Capture the cell that displays the provided text and extract its [X, Y] central coordinate. 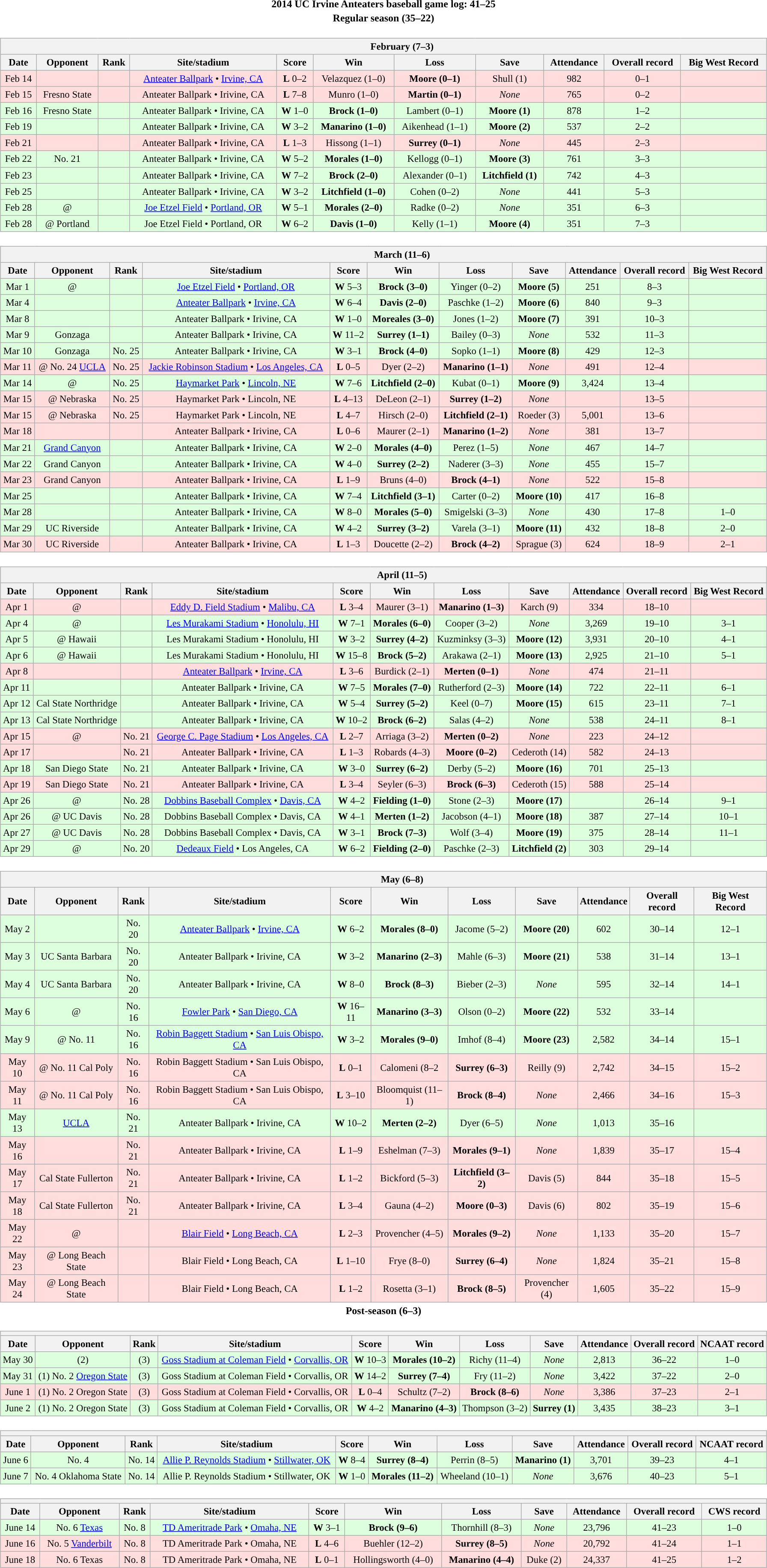
26–14 [657, 800]
24,337 [597, 1559]
12–3 [655, 351]
7–1 [728, 704]
4–3 [642, 175]
24–11 [657, 720]
Sprague (3) [539, 544]
Fielding (2–0) [402, 849]
W 5–3 [348, 286]
2,813 [604, 1360]
25–14 [657, 784]
Surrey (1–2) [476, 399]
Manarino (3–3) [410, 1012]
Mar 25 [18, 496]
Merten (1–2) [402, 817]
5,001 [593, 415]
Morales (8–0) [410, 929]
Moore (18) [539, 817]
W 14–2 [370, 1376]
Fowler Park • San Diego, CA [240, 1012]
3,676 [601, 1476]
9–1 [728, 800]
722 [596, 688]
June 1 [18, 1392]
Morales (5–0) [403, 512]
W 5–2 [294, 159]
303 [596, 849]
Litchfield (2) [539, 849]
455 [593, 464]
Moore (15) [539, 704]
13–5 [655, 399]
Jacobson (4–1) [472, 817]
L 1–10 [351, 1261]
Moore (1) [510, 111]
W 10–3 [370, 1360]
Imhof (8–4) [482, 1040]
Brock (1–0) [354, 111]
223 [596, 736]
33–14 [662, 1012]
Surrey (8–5) [482, 1544]
14–1 [730, 984]
18–8 [655, 528]
W 6–4 [348, 303]
Morales (1–0) [354, 159]
Dyer (6–5) [482, 1123]
Radke (0–2) [434, 207]
Merten (0–1) [472, 671]
Moore (5) [539, 286]
13–7 [655, 431]
Moore (6) [539, 303]
CWS record [734, 1511]
Feb 14 [19, 78]
15–9 [730, 1289]
432 [593, 528]
Eshelman (7–3) [410, 1150]
Moore (7) [539, 319]
Gauna (4–2) [410, 1206]
Apr 5 [17, 639]
L 4–6 [327, 1544]
16–8 [655, 496]
June 6 [16, 1460]
Provencher (4–5) [410, 1233]
844 [603, 1177]
Kuzminksy (3–3) [472, 639]
3,701 [601, 1460]
34–14 [662, 1040]
537 [574, 127]
12–1 [730, 929]
Moore (22) [546, 1012]
Litchfield (3–1) [403, 496]
3,386 [604, 1392]
24–12 [657, 736]
L 2–7 [352, 736]
41–25 [664, 1559]
Brock (8–6) [495, 1392]
@ No. 24 UCLA [72, 367]
15–1 [730, 1040]
Brock (8–3) [410, 984]
Feb 23 [19, 175]
Velazquez (1–0) [354, 78]
Moore (4) [510, 224]
11–1 [728, 832]
Apr 18 [17, 768]
W 5–1 [294, 207]
13–1 [730, 957]
Rutherford (2–3) [472, 688]
Morales (7–0) [402, 688]
Derby (5–2) [472, 768]
Manarino (4–4) [482, 1559]
391 [593, 319]
Apr 11 [17, 688]
37–23 [664, 1392]
Kelly (1–1) [434, 224]
Mar 9 [18, 335]
251 [593, 286]
Mar 28 [18, 512]
No. 5 Vanderbilt [80, 1544]
Manarino (1–3) [472, 607]
Apr 4 [17, 623]
Mar 10 [18, 351]
W 16–11 [351, 1012]
Mar 29 [18, 528]
32–14 [662, 984]
467 [593, 447]
(2) [83, 1360]
Litchfield (2–1) [476, 415]
Moore (8) [539, 351]
Aikenhead (1–1) [434, 127]
Roeder (3) [539, 415]
Manarino (1–1) [476, 367]
5–3 [642, 191]
Mar 11 [18, 367]
Morales (6–0) [402, 623]
May 10 [18, 1067]
DeLeon (2–1) [403, 399]
Surrey (8–4) [402, 1460]
588 [596, 784]
W 7–1 [352, 623]
1,133 [603, 1233]
38–23 [664, 1408]
Morales (4–0) [403, 447]
1,605 [603, 1289]
Moore (19) [539, 832]
Moore (9) [539, 383]
W 11–2 [348, 335]
May 22 [18, 1233]
20,792 [597, 1544]
Paschke (2–3) [472, 849]
417 [593, 496]
15–3 [730, 1095]
18–10 [657, 607]
Thornhill (8–3) [482, 1527]
381 [593, 431]
14–7 [655, 447]
May 30 [18, 1360]
L 0–6 [348, 431]
May 13 [18, 1123]
Bailey (0–3) [476, 335]
Keel (0–7) [472, 704]
334 [596, 607]
Surrey (6–4) [482, 1261]
Hissong (1–1) [354, 143]
Arriaga (3–2) [402, 736]
20–10 [657, 639]
35–20 [662, 1233]
W 4–0 [348, 464]
35–16 [662, 1123]
Feb 25 [19, 191]
3,422 [604, 1376]
Calomeni (8–2 [410, 1067]
765 [574, 95]
40–23 [662, 1476]
@ No. 11 [76, 1040]
742 [574, 175]
W 7–5 [352, 688]
0–2 [642, 95]
Apr 15 [17, 736]
Bruns (4–0) [403, 480]
Manarino (1–0) [354, 127]
Martin (0–1) [434, 95]
Jones (1–2) [476, 319]
34–16 [662, 1095]
No. 4 Oklahoma State [78, 1476]
15–4 [730, 1150]
April (11–5) [383, 575]
3,269 [596, 623]
@ Portland [68, 224]
Litchfield (2–0) [403, 383]
Moore (0–3) [482, 1206]
Mar 23 [18, 480]
Feb 15 [19, 95]
Rosetta (3–1) [410, 1289]
Brock (3–0) [403, 286]
982 [574, 78]
Cooper (3–2) [472, 623]
2,742 [603, 1067]
Moore (16) [539, 768]
35–18 [662, 1177]
Mar 8 [18, 319]
1,839 [603, 1150]
June 14 [21, 1527]
595 [603, 984]
Moore (3) [510, 159]
No. 4 [78, 1460]
3,931 [596, 639]
Cederoth (15) [539, 784]
L 4–13 [348, 399]
Morales (10–2) [424, 1360]
429 [593, 351]
L 4–7 [348, 415]
27–14 [657, 817]
13–4 [655, 383]
Manarino (4–3) [424, 1408]
Moore (11) [539, 528]
W 3–0 [352, 768]
35–21 [662, 1261]
1,824 [603, 1261]
7–3 [642, 224]
0–1 [642, 78]
May 17 [18, 1177]
May (6–8) [383, 879]
Munro (1–0) [354, 95]
Surrey (4–2) [402, 639]
Bickford (5–3) [410, 1177]
June 16 [21, 1544]
Olson (0–2) [482, 1012]
36–22 [664, 1360]
Morales (11–2) [402, 1476]
Apr 19 [17, 784]
11–3 [655, 335]
May 31 [18, 1376]
Provencher (4) [546, 1289]
2–2 [642, 127]
Moore (14) [539, 688]
23,796 [597, 1527]
8–1 [728, 720]
Seyler (6–3) [402, 784]
Varela (3–1) [476, 528]
George C. Page Stadium • Los Angeles, CA [243, 736]
615 [596, 704]
W 7–2 [294, 175]
Jackie Robinson Stadium • Los Angeles, CA [236, 367]
Feb 19 [19, 127]
Brock (4–0) [403, 351]
Surrey (1) [554, 1408]
Kubat (0–1) [476, 383]
Moore (17) [539, 800]
13–6 [655, 415]
Robards (4–3) [402, 752]
Shull (1) [510, 78]
10–1 [728, 817]
22–11 [657, 688]
3,424 [593, 383]
Feb 16 [19, 111]
Davis (2–0) [403, 303]
Frye (8–0) [410, 1261]
41–23 [664, 1527]
Apr 12 [17, 704]
Morales (9–1) [482, 1150]
Sopko (1–1) [476, 351]
Morales (9–2) [482, 1233]
June 2 [18, 1408]
Moreales (3–0) [403, 319]
Moore (0–1) [434, 78]
Brock (8–5) [482, 1289]
Moore (2) [510, 127]
8–3 [655, 286]
Doucette (2–2) [403, 544]
Brock (6–3) [472, 784]
Surrey (0–1) [434, 143]
Wolf (3–4) [472, 832]
Mar 21 [18, 447]
28–14 [657, 832]
May 11 [18, 1095]
Brock (9–6) [393, 1527]
Surrey (7–4) [424, 1376]
Naderer (3–3) [476, 464]
1,013 [603, 1123]
W 8–4 [352, 1460]
Brock (7–3) [402, 832]
Mahle (6–3) [482, 957]
Morales (9–0) [410, 1040]
30–14 [662, 929]
Surrey (3–2) [403, 528]
W 2–0 [348, 447]
Moore (13) [539, 656]
2,582 [603, 1040]
29–14 [657, 849]
35–19 [662, 1206]
L 2–3 [351, 1233]
430 [593, 512]
Moore (23) [546, 1040]
15–2 [730, 1067]
May 23 [18, 1261]
May 18 [18, 1206]
Merten (2–2) [410, 1123]
35–22 [662, 1289]
May 6 [18, 1012]
31–14 [662, 957]
June 18 [21, 1559]
Perrin (8–5) [474, 1460]
Mar 30 [18, 544]
39–23 [662, 1460]
March (11–6) [383, 254]
Moore (10) [539, 496]
1–1 [734, 1544]
602 [603, 929]
L 0–5 [348, 367]
6–1 [728, 688]
19–10 [657, 623]
Litchfield (3–2) [482, 1177]
Karch (9) [539, 607]
761 [574, 159]
15–5 [730, 1177]
840 [593, 303]
Litchfield (1) [510, 175]
Perez (1–5) [476, 447]
41–24 [664, 1544]
701 [596, 768]
Smigelski (3–3) [476, 512]
Maurer (3–1) [402, 607]
Dedeaux Field • Los Angeles, CA [243, 849]
W 7–6 [348, 383]
February (7–3) [383, 46]
Wheeland (10–1) [474, 1476]
Duke (2) [544, 1559]
Mar 22 [18, 464]
445 [574, 143]
441 [574, 191]
Litchfield (1–0) [354, 191]
18–9 [655, 544]
24–13 [657, 752]
L 3–6 [352, 671]
2–3 [642, 143]
June 7 [16, 1476]
802 [603, 1206]
23–11 [657, 704]
Lambert (0–1) [434, 111]
21–10 [657, 656]
Thompson (3–2) [495, 1408]
Fielding (1–0) [402, 800]
10–3 [655, 319]
Apr 13 [17, 720]
Apr 6 [17, 656]
Paschke (1–2) [476, 303]
474 [596, 671]
May 24 [18, 1289]
Moore (0–2) [472, 752]
May 16 [18, 1150]
Feb 22 [19, 159]
Richy (11–4) [495, 1360]
Hollingsworth (4–0) [393, 1559]
Buehler (12–2) [393, 1544]
May 9 [18, 1040]
Surrey (6–3) [482, 1067]
Brock (2–0) [354, 175]
Manarino (1) [543, 1460]
Brock (4–1) [476, 480]
Surrey (2–2) [403, 464]
May 2 [18, 929]
Bloomquist (11–1) [410, 1095]
Kellogg (0–1) [434, 159]
Davis (1–0) [354, 224]
Dyer (2–2) [403, 367]
Mar 1 [18, 286]
Moore (20) [546, 929]
Burdick (2–1) [402, 671]
Surrey (5–2) [402, 704]
Alexander (0–1) [434, 175]
Brock (8–4) [482, 1095]
Morales (2–0) [354, 207]
Manarino (1–2) [476, 431]
491 [593, 367]
Carter (0–2) [476, 496]
34–15 [662, 1067]
May 4 [18, 984]
878 [574, 111]
Arakawa (2–1) [472, 656]
Merten (0–2) [472, 736]
L 0–4 [370, 1392]
Mar 14 [18, 383]
Brock (4–2) [476, 544]
387 [596, 817]
Brock (5–2) [402, 656]
Surrey (6–2) [402, 768]
L 0–2 [294, 78]
Fry (11–2) [495, 1376]
15–6 [730, 1206]
Mar 18 [18, 431]
Cohen (0–2) [434, 191]
Mar 4 [18, 303]
9–3 [655, 303]
35–17 [662, 1150]
L 7–8 [294, 95]
Yinger (0–2) [476, 286]
W 7–4 [348, 496]
Moore (12) [539, 639]
2,925 [596, 656]
Salas (4–2) [472, 720]
522 [593, 480]
Apr 29 [17, 849]
624 [593, 544]
21–11 [657, 671]
May 3 [18, 957]
12–4 [655, 367]
Stone (2–3) [472, 800]
375 [596, 832]
Jacome (5–2) [482, 929]
L 3–10 [351, 1095]
Davis (6) [546, 1206]
Schultz (7–2) [424, 1392]
25–13 [657, 768]
Moore (21) [546, 957]
W 5–4 [352, 704]
2,466 [603, 1095]
582 [596, 752]
W 15–8 [352, 656]
Reilly (9) [546, 1067]
3–3 [642, 159]
Apr 17 [17, 752]
Surrey (1–1) [403, 335]
Manarino (2–3) [410, 957]
Davis (5) [546, 1177]
Bieber (2–3) [482, 984]
UCLA [76, 1123]
3,435 [604, 1408]
17–8 [655, 512]
Apr 8 [17, 671]
6–3 [642, 207]
Maurer (2–1) [403, 431]
Feb 21 [19, 143]
Apr 1 [17, 607]
Cederoth (14) [539, 752]
Apr 27 [17, 832]
Brock (6–2) [402, 720]
W 4–1 [352, 817]
Eddy D. Field Stadium • Malibu, CA [243, 607]
Hirsch (2–0) [403, 415]
37–22 [664, 1376]
